Return the [x, y] coordinate for the center point of the cell that contains the specified text.  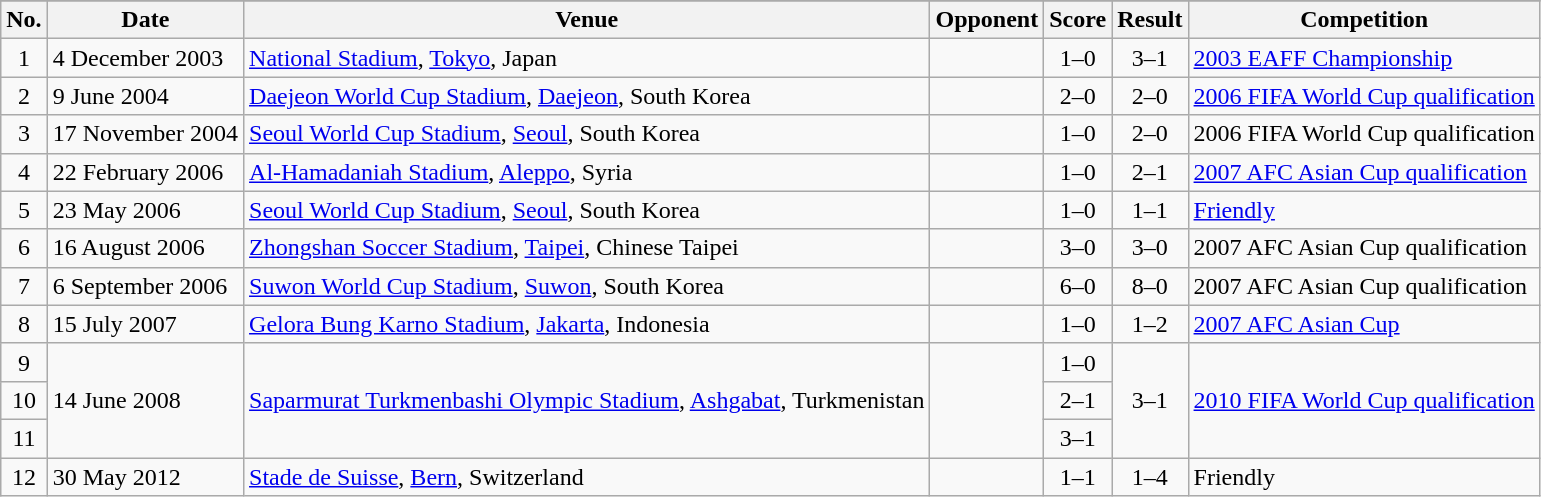
11 [24, 438]
1–2 [1150, 324]
6 [24, 248]
5 [24, 210]
15 July 2007 [145, 324]
Competition [1364, 20]
2007 AFC Asian Cup [1364, 324]
10 [24, 400]
4 December 2003 [145, 58]
16 August 2006 [145, 248]
Opponent [987, 20]
Saparmurat Turkmenbashi Olympic Stadium, Ashgabat, Turkmenistan [587, 400]
National Stadium, Tokyo, Japan [587, 58]
Suwon World Cup Stadium, Suwon, South Korea [587, 286]
9 [24, 362]
6 September 2006 [145, 286]
Stade de Suisse, Bern, Switzerland [587, 477]
Daejeon World Cup Stadium, Daejeon, South Korea [587, 96]
3 [24, 134]
7 [24, 286]
2010 FIFA World Cup qualification [1364, 400]
Zhongshan Soccer Stadium, Taipei, Chinese Taipei [587, 248]
Al-Hamadaniah Stadium, Aleppo, Syria [587, 172]
Result [1150, 20]
2 [24, 96]
12 [24, 477]
22 February 2006 [145, 172]
8 [24, 324]
30 May 2012 [145, 477]
14 June 2008 [145, 400]
8–0 [1150, 286]
2003 EAFF Championship [1364, 58]
Date [145, 20]
23 May 2006 [145, 210]
No. [24, 20]
6–0 [1078, 286]
17 November 2004 [145, 134]
Score [1078, 20]
Venue [587, 20]
1 [24, 58]
9 June 2004 [145, 96]
Gelora Bung Karno Stadium, Jakarta, Indonesia [587, 324]
1–4 [1150, 477]
4 [24, 172]
